Extract the [x, y] coordinate from the center of the cell holding the provided text.  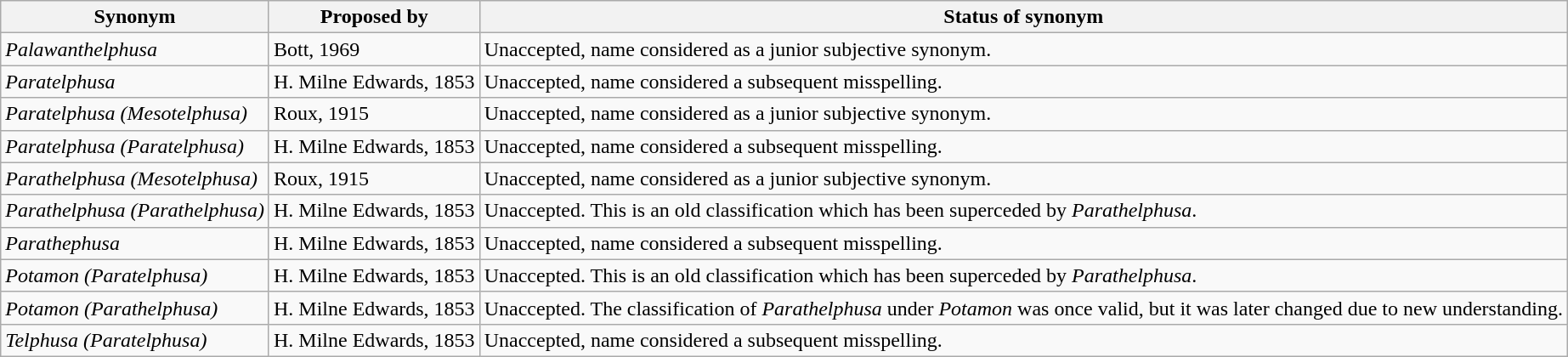
Palawanthelphusa [135, 49]
Unaccepted. The classification of Parathelphusa under Potamon was once valid, but it was later changed due to new understanding. [1023, 308]
Paratelphusa [135, 82]
Synonym [135, 17]
Potamon (Parathelphusa) [135, 308]
Telphusa (Paratelphusa) [135, 340]
Bott, 1969 [374, 49]
Proposed by [374, 17]
Paratelphusa (Paratelphusa) [135, 146]
Status of synonym [1023, 17]
Paratelphusa (Mesotelphusa) [135, 114]
Parathephusa [135, 243]
Potamon (Paratelphusa) [135, 275]
Parathelphusa (Mesotelphusa) [135, 178]
Parathelphusa (Parathelphusa) [135, 211]
